Locate the cell with the specified text and output its (x, y) center coordinate. 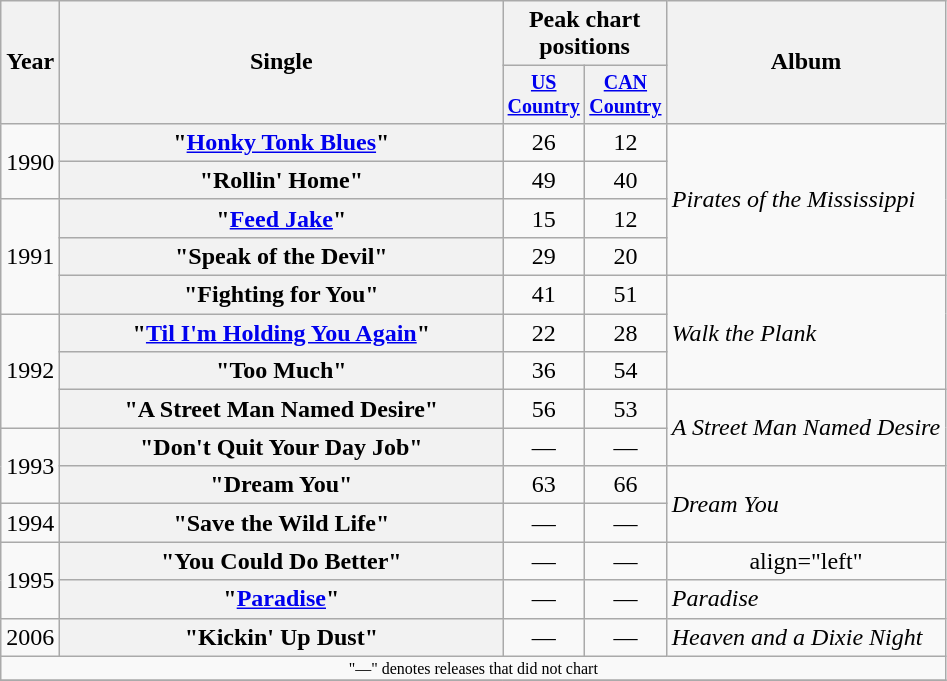
36 (544, 371)
Walk the Plank (806, 333)
"Honky Tonk Blues" (282, 142)
1992 (30, 371)
Pirates of the Mississippi (806, 199)
"Til I'm Holding You Again" (282, 333)
15 (544, 218)
"Fighting for You" (282, 295)
1990 (30, 161)
"—" denotes releases that did not chart (474, 668)
Paradise (806, 599)
20 (626, 256)
"Don't Quit Your Day Job" (282, 447)
Year (30, 62)
51 (626, 295)
Single (282, 62)
Dream You (806, 504)
54 (626, 371)
49 (544, 180)
1993 (30, 466)
56 (544, 409)
Peak chartpositions (584, 34)
41 (544, 295)
Album (806, 62)
53 (626, 409)
22 (544, 333)
Heaven and a Dixie Night (806, 637)
US Country (544, 94)
2006 (30, 637)
CAN Country (626, 94)
"Too Much" (282, 371)
"Paradise" (282, 599)
40 (626, 180)
1994 (30, 523)
"Feed Jake" (282, 218)
"You Could Do Better" (282, 561)
28 (626, 333)
"Save the Wild Life" (282, 523)
"Dream You" (282, 485)
"Speak of the Devil" (282, 256)
"Rollin' Home" (282, 180)
"A Street Man Named Desire" (282, 409)
align="left" (806, 561)
66 (626, 485)
29 (544, 256)
A Street Man Named Desire (806, 428)
63 (544, 485)
26 (544, 142)
1991 (30, 256)
"Kickin' Up Dust" (282, 637)
1995 (30, 580)
